Capture the cell that displays the provided text and extract its [X, Y] central coordinate. 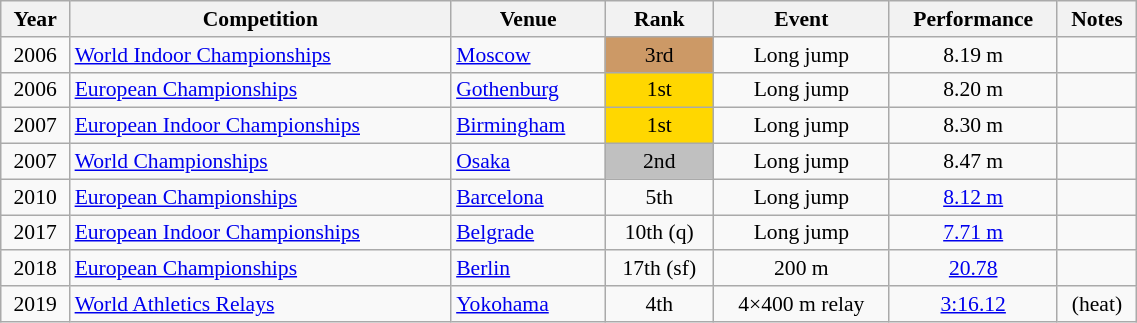
Rank [659, 19]
2018 [36, 269]
5th [659, 197]
Competition [261, 19]
Moscow [528, 55]
Berlin [528, 269]
8.20 m [973, 90]
10th (q) [659, 233]
World Championships [261, 162]
2nd [659, 162]
Year [36, 19]
8.19 m [973, 55]
Barcelona [528, 197]
20.78 [973, 269]
2017 [36, 233]
Performance [973, 19]
8.47 m [973, 162]
2010 [36, 197]
8.12 m [973, 197]
2019 [36, 304]
Notes [1097, 19]
200 m [801, 269]
Belgrade [528, 233]
Birmingham [528, 126]
7.71 m [973, 233]
3rd [659, 55]
Osaka [528, 162]
4×400 m relay [801, 304]
8.30 m [973, 126]
3:16.12 [973, 304]
(heat) [1097, 304]
Event [801, 19]
4th [659, 304]
World Athletics Relays [261, 304]
World Indoor Championships [261, 55]
Yokohama [528, 304]
17th (sf) [659, 269]
Venue [528, 19]
Gothenburg [528, 90]
